From the cell containing the given text, extract its center point as [X, Y] coordinate. 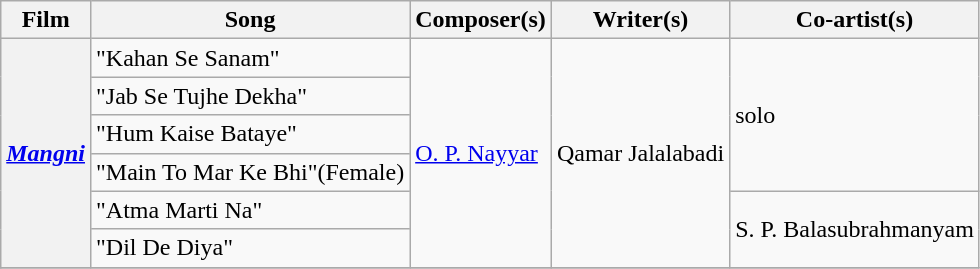
"Dil De Diya" [250, 248]
Mangni [46, 153]
S. P. Balasubrahmanyam [855, 229]
"Kahan Se Sanam" [250, 58]
Writer(s) [640, 20]
Film [46, 20]
solo [855, 115]
"Jab Se Tujhe Dekha" [250, 96]
Composer(s) [481, 20]
"Main To Mar Ke Bhi"(Female) [250, 172]
"Atma Marti Na" [250, 210]
Qamar Jalalabadi [640, 153]
"Hum Kaise Bataye" [250, 134]
O. P. Nayyar [481, 153]
Co-artist(s) [855, 20]
Song [250, 20]
